Determine the [x, y] coordinate at the center of the cell enclosing the given text.  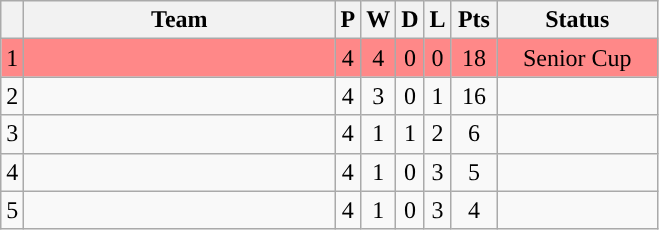
L [438, 20]
6 [474, 134]
W [378, 20]
Status [578, 20]
P [348, 20]
Team [180, 20]
18 [474, 58]
Senior Cup [578, 58]
16 [474, 96]
Pts [474, 20]
D [410, 20]
